Capture the cell that displays the provided text and extract its (X, Y) central coordinate. 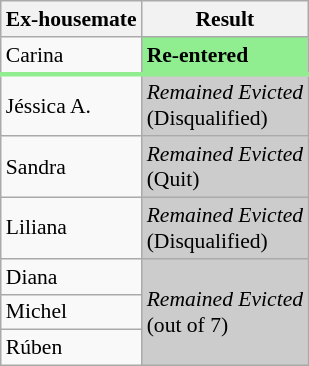
Rúben (72, 348)
Michel (72, 312)
Ex-housemate (72, 19)
Result (226, 19)
Jéssica A. (72, 106)
Remained Evicted(out of 7) (226, 312)
Liliana (72, 228)
Diana (72, 277)
Carina (72, 56)
Re-entered (226, 56)
Sandra (72, 168)
Remained Evicted(Quit) (226, 168)
